Locate the cell with the specified text and output its [x, y] center coordinate. 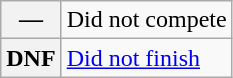
Did not finish [146, 58]
Did not compete [146, 20]
DNF [31, 58]
— [31, 20]
